Scan for the cell matching the given text and deliver its [x, y] coordinate at center. 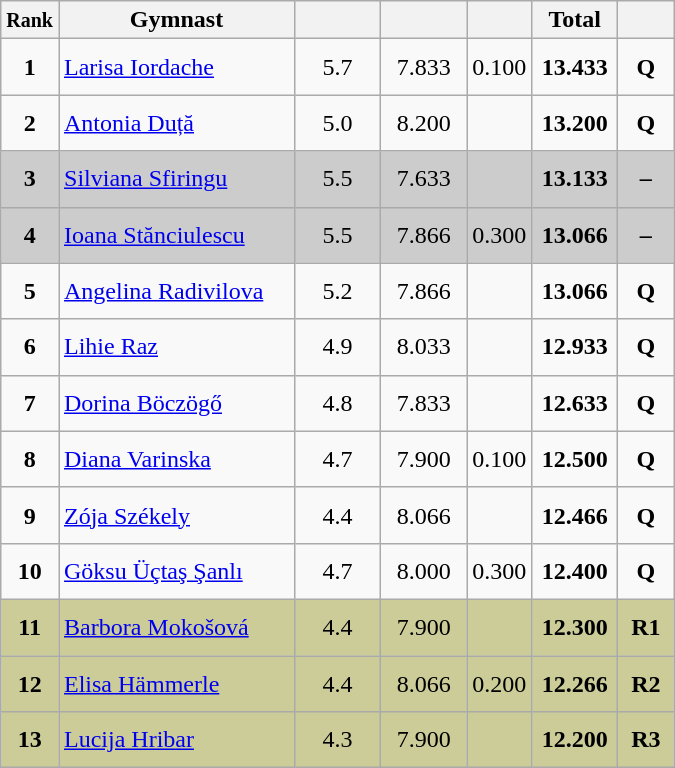
0.200 [500, 684]
13.133 [575, 179]
Angelina Radivilova [176, 291]
5.0 [338, 123]
Barbora Mokošová [176, 627]
8.000 [424, 571]
11 [30, 627]
Lihie Raz [176, 347]
4.9 [338, 347]
12.200 [575, 740]
Ioana Stănciulescu [176, 235]
12.300 [575, 627]
8.033 [424, 347]
Antonia Duță [176, 123]
1 [30, 67]
12.633 [575, 403]
7 [30, 403]
R1 [646, 627]
8.200 [424, 123]
Dorina Böczögő [176, 403]
Diana Varinska [176, 459]
Gymnast [176, 20]
13 [30, 740]
Larisa Iordache [176, 67]
2 [30, 123]
4.8 [338, 403]
R2 [646, 684]
8 [30, 459]
12.500 [575, 459]
4.3 [338, 740]
5 [30, 291]
5.2 [338, 291]
3 [30, 179]
Silviana Sfiringu [176, 179]
R3 [646, 740]
13.200 [575, 123]
12.400 [575, 571]
12.933 [575, 347]
Zója Székely [176, 515]
Rank [30, 20]
Lucija Hribar [176, 740]
Total [575, 20]
6 [30, 347]
Göksu Üçtaş Şanlı [176, 571]
13.433 [575, 67]
7.633 [424, 179]
4 [30, 235]
Elisa Hämmerle [176, 684]
12.466 [575, 515]
10 [30, 571]
12.266 [575, 684]
5.7 [338, 67]
12 [30, 684]
9 [30, 515]
